Pinpoint the cell where the given text exists, returning its (X, Y) midpoint coordinate. 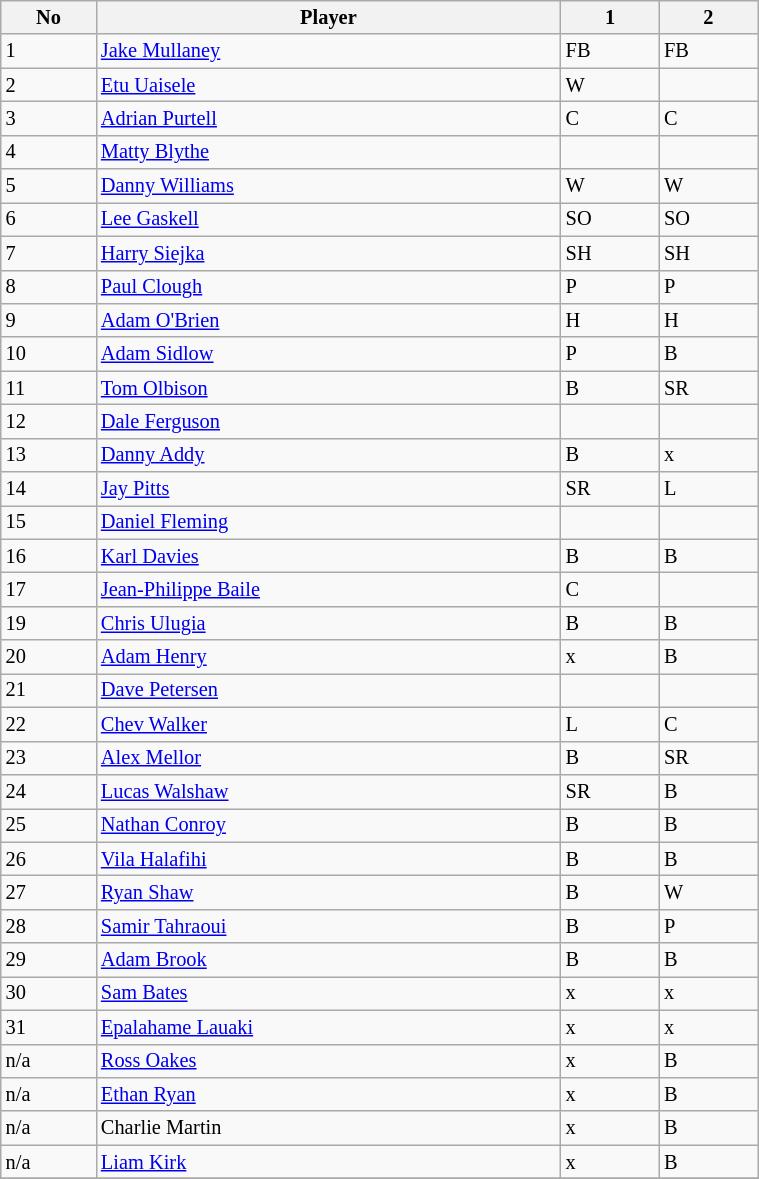
24 (48, 791)
Daniel Fleming (328, 522)
25 (48, 825)
Danny Addy (328, 455)
Ryan Shaw (328, 892)
17 (48, 589)
Vila Halafihi (328, 859)
Samir Tahraoui (328, 926)
12 (48, 421)
30 (48, 993)
22 (48, 724)
Paul Clough (328, 287)
29 (48, 960)
Jake Mullaney (328, 51)
Adam O'Brien (328, 320)
14 (48, 489)
6 (48, 219)
Chris Ulugia (328, 623)
4 (48, 152)
Harry Siejka (328, 253)
20 (48, 657)
Jay Pitts (328, 489)
8 (48, 287)
Liam Kirk (328, 1162)
Adam Sidlow (328, 354)
10 (48, 354)
Nathan Conroy (328, 825)
Danny Williams (328, 186)
Karl Davies (328, 556)
Chev Walker (328, 724)
Dale Ferguson (328, 421)
Player (328, 17)
26 (48, 859)
Ross Oakes (328, 1061)
7 (48, 253)
19 (48, 623)
Matty Blythe (328, 152)
Etu Uaisele (328, 85)
28 (48, 926)
Lee Gaskell (328, 219)
31 (48, 1027)
Adam Henry (328, 657)
Sam Bates (328, 993)
27 (48, 892)
Adrian Purtell (328, 118)
5 (48, 186)
Adam Brook (328, 960)
No (48, 17)
23 (48, 758)
11 (48, 388)
21 (48, 690)
Jean-Philippe Baile (328, 589)
Tom Olbison (328, 388)
3 (48, 118)
15 (48, 522)
16 (48, 556)
13 (48, 455)
9 (48, 320)
Dave Petersen (328, 690)
Epalahame Lauaki (328, 1027)
Ethan Ryan (328, 1094)
Alex Mellor (328, 758)
Lucas Walshaw (328, 791)
Charlie Martin (328, 1128)
